Output the (x, y) coordinate of the center of the cell containing the given text.  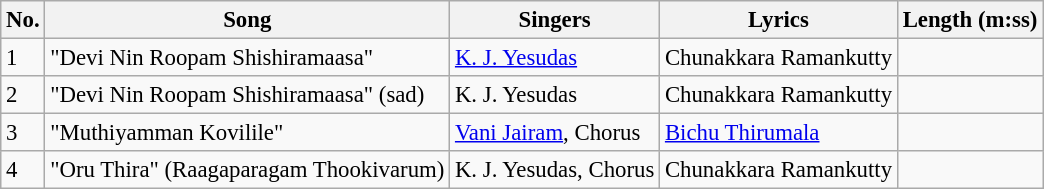
Lyrics (779, 20)
"Devi Nin Roopam Shishiramaasa" (248, 58)
3 (23, 133)
"Oru Thira" (Raagaparagam Thookivarum) (248, 170)
1 (23, 58)
2 (23, 95)
No. (23, 20)
Bichu Thirumala (779, 133)
Length (m:ss) (970, 20)
"Muthiyamman Kovilile" (248, 133)
4 (23, 170)
"Devi Nin Roopam Shishiramaasa" (sad) (248, 95)
K. J. Yesudas, Chorus (555, 170)
Song (248, 20)
Singers (555, 20)
Vani Jairam, Chorus (555, 133)
